Search for the cell housing the specified text and yield its (x, y) center coordinate. 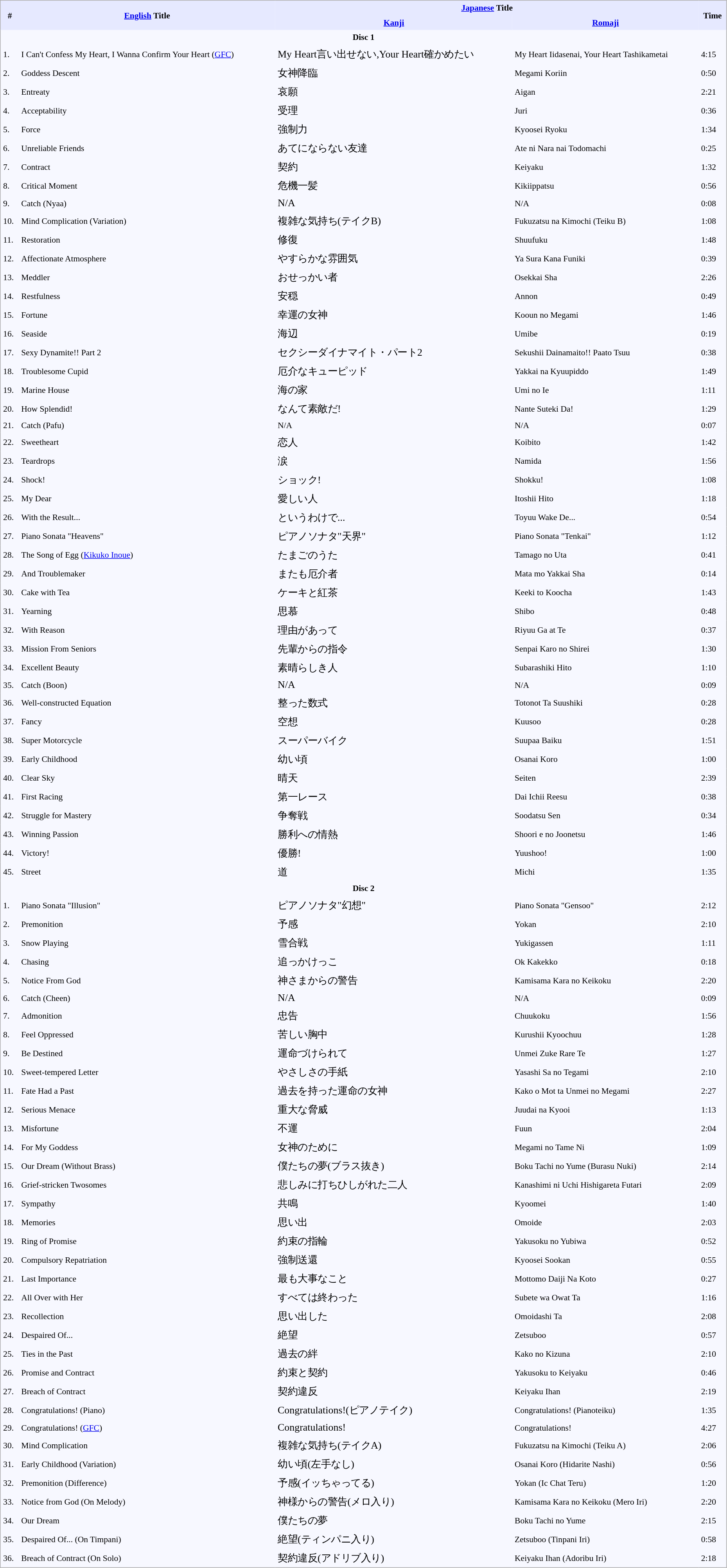
Zetsuboo (Tinpani Iri) (605, 1539)
Keeki to Koocha (605, 592)
Acceptability (147, 110)
Snow Playing (147, 943)
Ok Kakekko (605, 961)
Suupaa Baiku (605, 740)
Shoori e no Joonetsu (605, 834)
約束の指輪 (394, 1241)
The Song of Egg (Kikuko Inoue) (147, 555)
2:04 (713, 1128)
Ties in the Past (147, 1354)
4:15 (713, 54)
Serious Menace (147, 1109)
Yukigassen (605, 943)
2:21 (713, 92)
なんて素敵だ! (394, 409)
0:39 (713, 258)
Piano Sonata "Tenkai" (605, 536)
1:32 (713, 167)
Megami no Tame Ni (605, 1147)
たまごのうた (394, 555)
Congratulations! (Pianoteiku) (605, 1410)
For My Goddess (147, 1147)
4:27 (713, 1428)
2:09 (713, 1185)
Be Destined (147, 1053)
Shokku! (605, 480)
Promise and Contract (147, 1372)
Kooun no Megami (605, 315)
愛しい人 (394, 499)
37. (9, 722)
Last Importance (147, 1278)
Yokan (Ic Chat Teru) (605, 1483)
予感(イッちゃってる) (394, 1483)
And Troublemaker (147, 574)
Osekkai Sha (605, 277)
Kuusoo (605, 722)
Meddler (147, 277)
過去の絆 (394, 1354)
Breach of Contract (147, 1391)
Premonition (147, 924)
Unmei Zuke Rare Te (605, 1053)
Congratulations! (GFC) (147, 1428)
不運 (394, 1128)
忠告 (394, 1015)
0:36 (713, 110)
Namida (605, 461)
恋人 (394, 442)
1:20 (713, 1483)
Fuun (605, 1128)
契約違反 (394, 1391)
幼い頃 (394, 759)
Super Motorcycle (147, 740)
Ya Sura Kana Funiki (605, 258)
0:52 (713, 1241)
Toyuu Wake De... (605, 517)
Our Dream (147, 1520)
1:13 (713, 1109)
やさしさの手紙 (394, 1072)
Yokan (605, 924)
思い出 (394, 1222)
Mission From Seniors (147, 649)
Juudai na Kyooi (605, 1109)
2:19 (713, 1391)
素晴らしき人 (394, 668)
Ring of Promise (147, 1241)
Despaired Of... (147, 1335)
Unreliable Friends (147, 148)
38. (9, 740)
優勝! (394, 853)
Kyoosei Sookan (605, 1260)
強制力 (394, 129)
0:37 (713, 630)
Ate ni Nara nai Todomachi (605, 148)
# (9, 15)
0:27 (713, 1278)
My Dear (147, 499)
過去を持った運命の女神 (394, 1091)
Street (147, 872)
2:27 (713, 1091)
Kako o Mot ta Unmei no Megami (605, 1091)
Yakusoku no Yubiwa (605, 1241)
Time (713, 15)
契約違反(アドリブ入り) (394, 1558)
All Over with Her (147, 1297)
Memories (147, 1222)
Seiten (605, 778)
1:43 (713, 592)
勝利への情熱 (394, 834)
ピアノソナタ"天界" (394, 536)
やすらかな雰囲気 (394, 258)
理由があって (394, 630)
Yuushoo! (605, 853)
Victory! (147, 853)
0:58 (713, 1539)
Kanashimi ni Uchi Hishigareta Futari (605, 1185)
Annon (605, 296)
海の家 (394, 390)
2:08 (713, 1316)
Congratulations! (Piano) (147, 1410)
というわけで... (394, 517)
複雑な気持ち(テイクB) (394, 221)
With Reason (147, 630)
Mata mo Yakkai Sha (605, 574)
First Racing (147, 797)
Our Dream (Without Brass) (147, 1166)
1:51 (713, 740)
Teardrops (147, 461)
Struggle for Mastery (147, 816)
Soodatsu Sen (605, 816)
1:12 (713, 536)
42. (9, 816)
Grief-stricken Twosomes (147, 1185)
Nante Suteki Da! (605, 409)
強制送還 (394, 1260)
Kikiippatsu (605, 185)
Fukuzatsu na Kimochi (Teiku B) (605, 221)
0:46 (713, 1372)
0:50 (713, 73)
Yearning (147, 611)
Michi (605, 872)
Sekushii Dainamaito!! Paato Tsuu (605, 352)
神様からの警告(メロ入り) (394, 1501)
Yakusoku to Keiyaku (605, 1372)
0:14 (713, 574)
1:34 (713, 129)
Chasing (147, 961)
Kamisama Kara no Keikoku (Mero Iri) (605, 1501)
Tamago no Uta (605, 555)
Recollection (147, 1316)
2:12 (713, 905)
1:10 (713, 668)
晴天 (394, 778)
41. (9, 797)
Fukuzatsu na Kimochi (Teiku A) (605, 1445)
0:55 (713, 1260)
Restoration (147, 239)
39. (9, 759)
約束と契約 (394, 1372)
1:49 (713, 371)
Shuufuku (605, 239)
Keiyaku Ihan (Adoribu Iri) (605, 1558)
ショック! (394, 480)
雪合戦 (394, 943)
Disc 1 (364, 37)
Subarashiki Hito (605, 668)
Piano Sonata "Gensoo" (605, 905)
Compulsory Repatriation (147, 1260)
追っかけっこ (394, 961)
How Splendid! (147, 409)
先輩からの指令 (394, 649)
English Title (147, 15)
Goddess Descent (147, 73)
共鳴 (394, 1203)
Notice from God (On Melody) (147, 1501)
Chuukoku (605, 1015)
危機一髪 (394, 185)
Troublesome Cupid (147, 371)
Seaside (147, 333)
Japanese Title (487, 8)
1:16 (713, 1297)
スーパーバイク (394, 740)
Osanai Koro (Hidarite Nashi) (605, 1464)
Entreaty (147, 92)
予感 (394, 924)
Senpai Karo no Shirei (605, 649)
Megami Koriin (605, 73)
Boku Tachi no Yume (Burasu Nuki) (605, 1166)
Shibo (605, 611)
僕たちの夢 (394, 1520)
Subete wa Owat Ta (605, 1297)
Fortune (147, 315)
Kanji (394, 23)
苦しい胸中 (394, 1034)
厄介なキューピッド (394, 371)
Keiyaku Ihan (605, 1391)
Sympathy (147, 1203)
Early Childhood (Variation) (147, 1464)
Omoidashi Ta (605, 1316)
Catch (Pafu) (147, 425)
1:28 (713, 1034)
Dai Ichii Reesu (605, 797)
Shock! (147, 480)
Disc 2 (364, 889)
43. (9, 834)
0:49 (713, 296)
Kamisama Kara no Keikoku (605, 980)
複雑な気持ち(テイクA) (394, 1445)
2:06 (713, 1445)
またも厄介者 (394, 574)
Feel Oppressed (147, 1034)
運命づけられて (394, 1053)
Breach of Contract (On Solo) (147, 1558)
争奪戦 (394, 816)
1:09 (713, 1147)
2:39 (713, 778)
空想 (394, 722)
修復 (394, 239)
重大な脅威 (394, 1109)
Riyuu Ga at Te (605, 630)
1:48 (713, 239)
思慕 (394, 611)
Despaired Of... (On Timpani) (147, 1539)
45. (9, 872)
Sweetheart (147, 442)
Notice From God (147, 980)
涙 (394, 461)
0:19 (713, 333)
2:03 (713, 1222)
Umibe (605, 333)
1:29 (713, 409)
幸運の女神 (394, 315)
Clear Sky (147, 778)
Well-constructed Equation (147, 703)
0:25 (713, 148)
Sweet-tempered Letter (147, 1072)
第一レース (394, 797)
Force (147, 129)
Totonot Ta Suushiki (605, 703)
絶望 (394, 1335)
Yasashi Sa no Tegami (605, 1072)
女神のために (394, 1147)
おせっかい者 (394, 277)
1:18 (713, 499)
0:48 (713, 611)
Piano Sonata "Heavens" (147, 536)
最も大事なこと (394, 1278)
2:15 (713, 1520)
0:07 (713, 425)
Premonition (Difference) (147, 1483)
Keiyaku (605, 167)
Marine House (147, 390)
哀願 (394, 92)
Mottomo Daiji Na Koto (605, 1278)
0:54 (713, 517)
Catch (Boon) (147, 685)
Kyoomei (605, 1203)
Juri (605, 110)
Catch (Cheen) (147, 998)
0:18 (713, 961)
幼い頃(左手なし) (394, 1464)
整った数式 (394, 703)
僕たちの夢(ブラス抜き) (394, 1166)
Kako no Kizuna (605, 1354)
海辺 (394, 333)
ケーキと紅茶 (394, 592)
Yakkai na Kyuupiddo (605, 371)
Koibito (605, 442)
Excellent Beauty (147, 668)
My Heart Iidasenai, Your Heart Tashikametai (605, 54)
思い出した (394, 1316)
セクシーダイナマイト・パート2 (394, 352)
Fancy (147, 722)
契約 (394, 167)
Early Childhood (147, 759)
Zetsuboo (605, 1335)
Romaji (605, 23)
Affectionate Atmosphere (147, 258)
ピアノソナタ"幻想" (394, 905)
Piano Sonata "Illusion" (147, 905)
0:34 (713, 816)
道 (394, 872)
2:26 (713, 277)
1:40 (713, 1203)
あてにならない友達 (394, 148)
Congratulations!(ピアノテイク) (394, 1410)
受理 (394, 110)
1:27 (713, 1053)
2:14 (713, 1166)
Cake with Tea (147, 592)
Contract (147, 167)
Admonition (147, 1015)
Misfortune (147, 1128)
Itoshii Hito (605, 499)
44. (9, 853)
Osanai Koro (605, 759)
0:57 (713, 1335)
Fate Had a Past (147, 1091)
Kyoosei Ryoku (605, 129)
2:18 (713, 1558)
絶望(ティンパニ入り) (394, 1539)
Aigan (605, 92)
神さまからの警告 (394, 980)
安穏 (394, 296)
With the Result... (147, 517)
1:30 (713, 649)
Mind Complication (Variation) (147, 221)
すべては終わった (394, 1297)
Sexy Dynamite!! Part 2 (147, 352)
0:08 (713, 203)
Critical Moment (147, 185)
Restfulness (147, 296)
My Heart言い出せない,Your Heart確かめたい (394, 54)
1:42 (713, 442)
0:41 (713, 555)
女神降臨 (394, 73)
Catch (Nyaa) (147, 203)
Omoide (605, 1222)
Kurushii Kyoochuu (605, 1034)
40. (9, 778)
Boku Tachi no Yume (605, 1520)
Winning Passion (147, 834)
悲しみに打ちひしがれた二人 (394, 1185)
I Can't Confess My Heart, I Wanna Confirm Your Heart (GFC) (147, 54)
Mind Complication (147, 1445)
Umi no Ie (605, 390)
